For the text-containing cell, return its midpoint in (x, y) coordinate format. 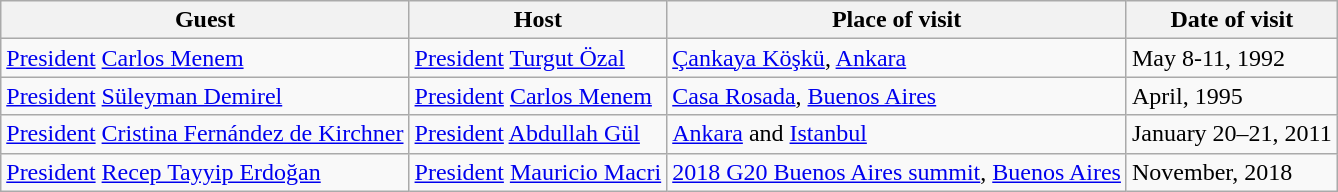
Guest (205, 20)
President Recep Tayyip Erdoğan (205, 172)
Ankara and Istanbul (897, 134)
President Cristina Fernández de Kirchner (205, 134)
Host (538, 20)
President Turgut Özal (538, 58)
President Mauricio Macri (538, 172)
November, 2018 (1232, 172)
April, 1995 (1232, 96)
January 20–21, 2011 (1232, 134)
May 8-11, 1992 (1232, 58)
Casa Rosada, Buenos Aires (897, 96)
President Abdullah Gül (538, 134)
Place of visit (897, 20)
President Süleyman Demirel (205, 96)
Çankaya Köşkü, Ankara (897, 58)
2018 G20 Buenos Aires summit, Buenos Aires (897, 172)
Date of visit (1232, 20)
